Capture the cell that displays the provided text and extract its [X, Y] central coordinate. 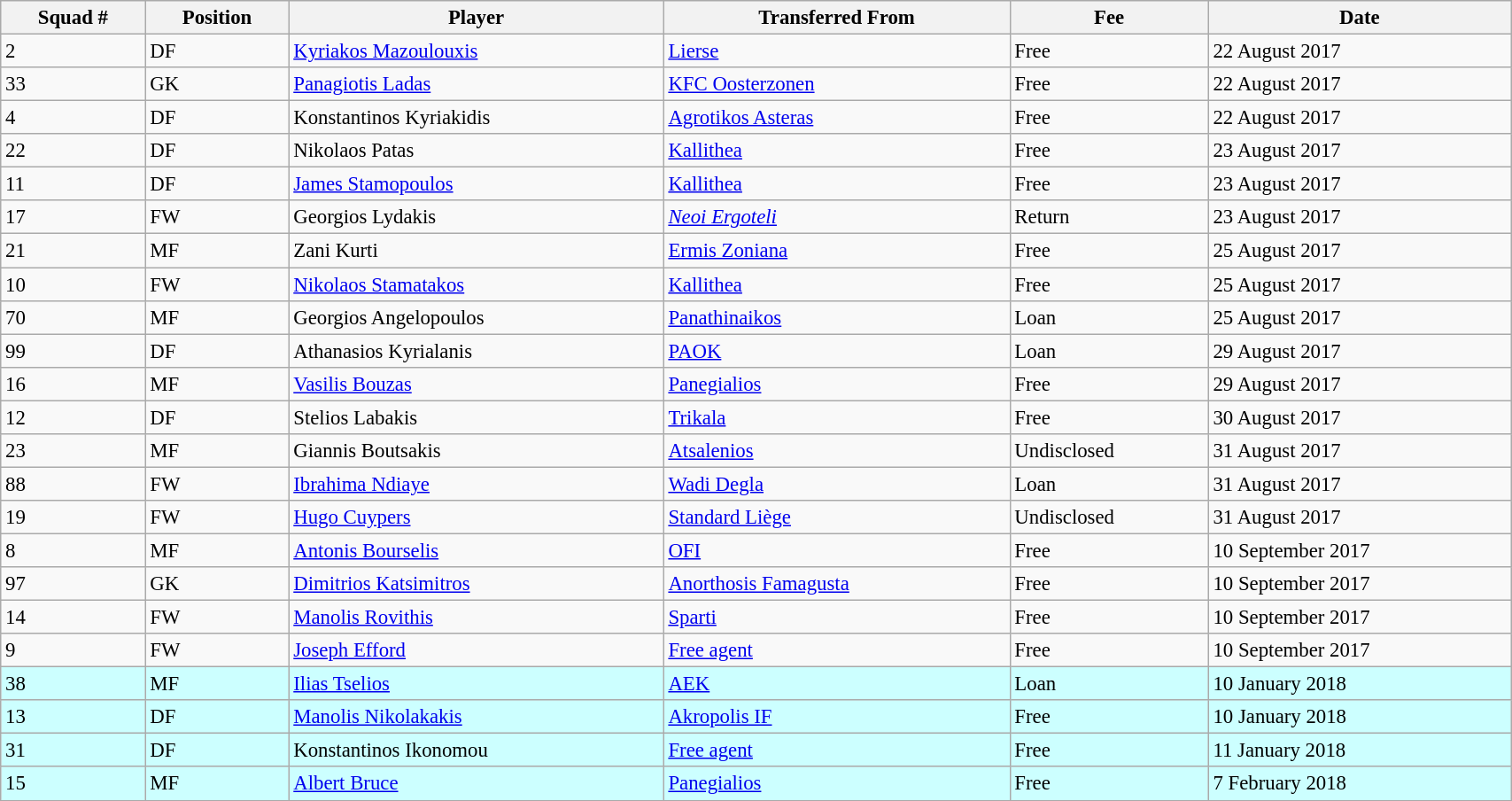
Panathinaikos [836, 317]
70 [73, 317]
Atsalenios [836, 451]
Wadi Degla [836, 484]
Ibrahima Ndiaye [477, 484]
8 [73, 550]
Zani Kurti [477, 251]
Date [1360, 18]
Nikolaos Patas [477, 151]
7 February 2018 [1360, 784]
Akropolis IF [836, 717]
James Stamopoulos [477, 184]
31 [73, 750]
Panagiotis Ladas [477, 84]
Anorthosis Famagusta [836, 584]
14 [73, 618]
19 [73, 517]
88 [73, 484]
Manolis Nikolakakis [477, 717]
Stelios Labakis [477, 417]
Ilias Tselios [477, 684]
30 August 2017 [1360, 417]
Joseph Efford [477, 650]
22 [73, 151]
Kyriakos Mazoulouxis [477, 51]
Konstantinos Ikonomou [477, 750]
33 [73, 84]
Antonis Bourselis [477, 550]
Lierse [836, 51]
Dimitrios Katsimitros [477, 584]
KFC Oosterzonen [836, 84]
AEK [836, 684]
Konstantinos Kyriakidis [477, 118]
99 [73, 351]
4 [73, 118]
Hugo Cuypers [477, 517]
Agrotikos Asteras [836, 118]
Return [1109, 217]
Neoi Ergoteli [836, 217]
Position [217, 18]
12 [73, 417]
10 [73, 284]
PAOK [836, 351]
2 [73, 51]
Giannis Boutsakis [477, 451]
Athanasios Kyrialanis [477, 351]
17 [73, 217]
15 [73, 784]
9 [73, 650]
21 [73, 251]
Albert Bruce [477, 784]
Player [477, 18]
Manolis Rovithis [477, 618]
Vasilis Bouzas [477, 384]
13 [73, 717]
23 [73, 451]
Ermis Zoniana [836, 251]
Squad # [73, 18]
11 January 2018 [1360, 750]
Georgios Angelopoulos [477, 317]
11 [73, 184]
38 [73, 684]
Fee [1109, 18]
97 [73, 584]
Standard Liège [836, 517]
Georgios Lydakis [477, 217]
Nikolaos Stamatakos [477, 284]
16 [73, 384]
Trikala [836, 417]
Sparti [836, 618]
Transferred From [836, 18]
OFI [836, 550]
